For the text-containing cell, return its midpoint in [X, Y] coordinate format. 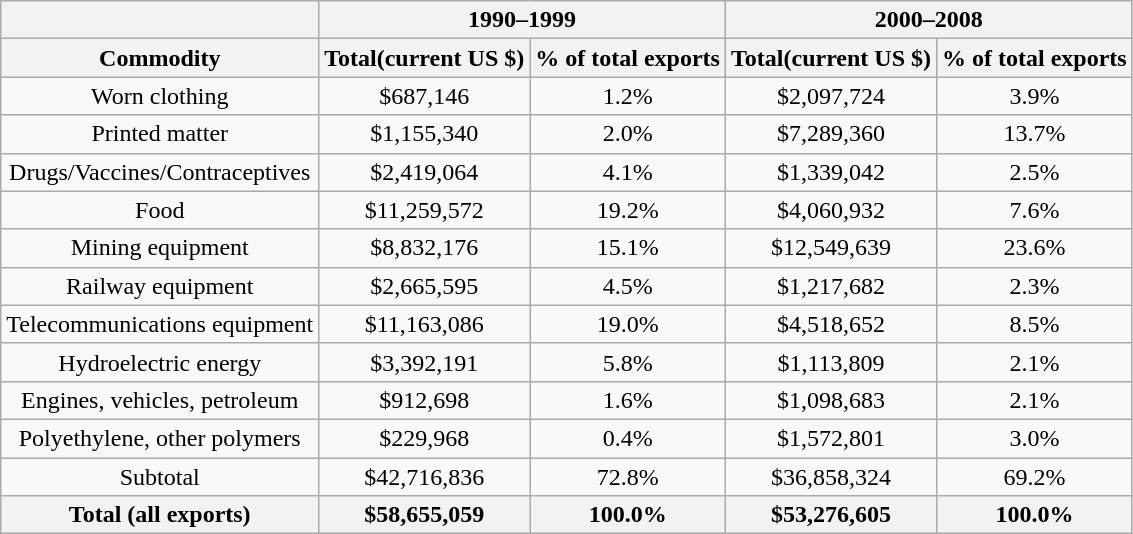
Commodity [160, 58]
$1,217,682 [830, 286]
$11,163,086 [424, 324]
$4,060,932 [830, 210]
$2,665,595 [424, 286]
13.7% [1035, 134]
$8,832,176 [424, 248]
5.8% [628, 362]
Mining equipment [160, 248]
$1,155,340 [424, 134]
Telecommunications equipment [160, 324]
$36,858,324 [830, 477]
$1,098,683 [830, 400]
$912,698 [424, 400]
2000–2008 [928, 20]
$11,259,572 [424, 210]
23.6% [1035, 248]
Printed matter [160, 134]
Polyethylene, other polymers [160, 438]
1990–1999 [522, 20]
Railway equipment [160, 286]
$58,655,059 [424, 515]
$2,419,064 [424, 172]
$687,146 [424, 96]
$2,097,724 [830, 96]
72.8% [628, 477]
1.6% [628, 400]
Worn clothing [160, 96]
Food [160, 210]
19.0% [628, 324]
4.5% [628, 286]
$53,276,605 [830, 515]
$1,339,042 [830, 172]
$42,716,836 [424, 477]
69.2% [1035, 477]
$1,113,809 [830, 362]
Drugs/Vaccines/Contraceptives [160, 172]
2.5% [1035, 172]
1.2% [628, 96]
$7,289,360 [830, 134]
0.4% [628, 438]
$229,968 [424, 438]
Hydroelectric energy [160, 362]
$3,392,191 [424, 362]
$12,549,639 [830, 248]
Total (all exports) [160, 515]
Subtotal [160, 477]
15.1% [628, 248]
7.6% [1035, 210]
$1,572,801 [830, 438]
3.9% [1035, 96]
3.0% [1035, 438]
Engines, vehicles, petroleum [160, 400]
4.1% [628, 172]
19.2% [628, 210]
2.3% [1035, 286]
8.5% [1035, 324]
2.0% [628, 134]
$4,518,652 [830, 324]
